Return [X, Y] of the center of cell containing provided text 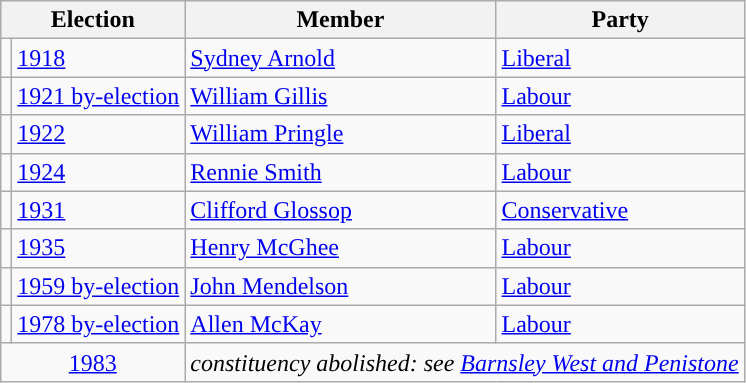
1924 [98, 172]
1922 [98, 134]
1983 [93, 362]
Sydney Arnold [340, 58]
Henry McGhee [340, 248]
1978 by-election [98, 324]
Allen McKay [340, 324]
John Mendelson [340, 286]
1935 [98, 248]
1931 [98, 210]
Member [340, 20]
Clifford Glossop [340, 210]
Party [620, 20]
Rennie Smith [340, 172]
constituency abolished: see Barnsley West and Penistone [464, 362]
William Pringle [340, 134]
Election [93, 20]
1918 [98, 58]
1959 by-election [98, 286]
Conservative [620, 210]
1921 by-election [98, 96]
William Gillis [340, 96]
